Pinpoint the cell where the given text exists, returning its [x, y] midpoint coordinate. 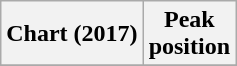
Peakposition [189, 34]
Chart (2017) [72, 34]
